Provide the (x, y) coordinate of the cell's center where the given text is located.  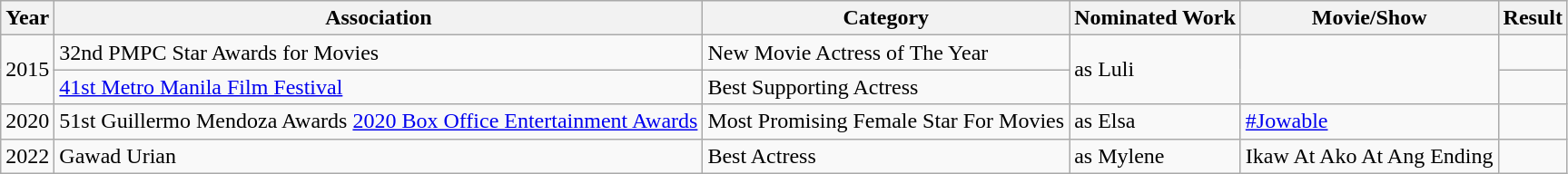
51st Guillermo Mendoza Awards 2020 Box Office Entertainment Awards (379, 121)
41st Metro Manila Film Festival (379, 87)
Result (1533, 18)
2020 (27, 121)
Gawad Urian (379, 156)
New Movie Actress of The Year (886, 53)
2015 (27, 70)
as Elsa (1155, 121)
#Jowable (1369, 121)
Ikaw At Ako At Ang Ending (1369, 156)
Best Supporting Actress (886, 87)
Best Actress (886, 156)
Association (379, 18)
Year (27, 18)
Most Promising Female Star For Movies (886, 121)
as Mylene (1155, 156)
Category (886, 18)
2022 (27, 156)
as Luli (1155, 70)
32nd PMPC Star Awards for Movies (379, 53)
Nominated Work (1155, 18)
Movie/Show (1369, 18)
